Return [x, y] of the center of cell containing provided text 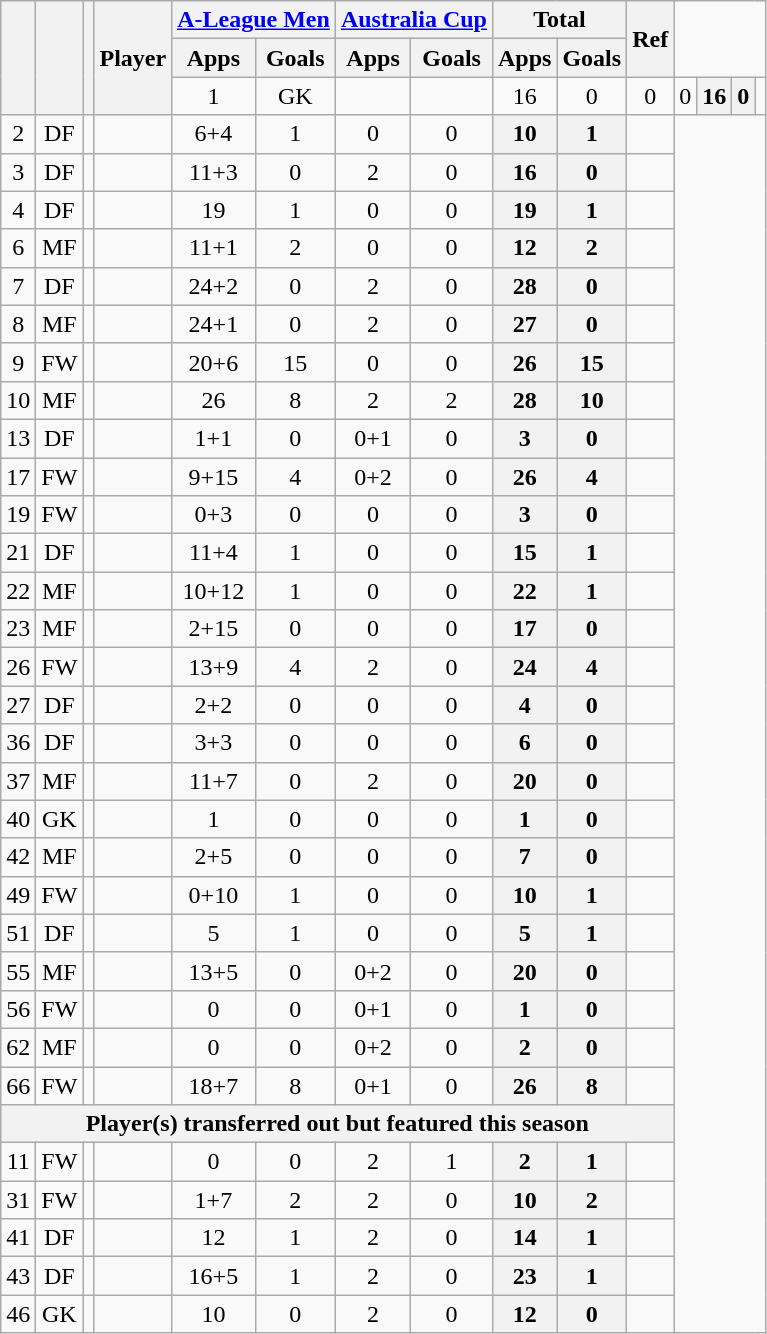
43 [18, 1276]
2+15 [214, 629]
13+5 [214, 971]
10+12 [214, 591]
24 [524, 667]
11+4 [214, 553]
56 [18, 1009]
20+6 [214, 362]
3+3 [214, 743]
1+1 [214, 438]
9+15 [214, 477]
13+9 [214, 667]
51 [18, 933]
11 [18, 1162]
Player [133, 58]
Player(s) transferred out but featured this season [338, 1124]
9 [18, 362]
40 [18, 819]
21 [18, 553]
2+2 [214, 705]
36 [18, 743]
42 [18, 857]
62 [18, 1047]
31 [18, 1200]
14 [524, 1238]
24+1 [214, 324]
13 [18, 438]
0+10 [214, 895]
Ref [650, 39]
24+2 [214, 286]
2+5 [214, 857]
Total [559, 20]
A-League Men [254, 20]
11+7 [214, 781]
6+4 [214, 134]
Australia Cup [414, 20]
1+7 [214, 1200]
66 [18, 1085]
18+7 [214, 1085]
11+3 [214, 172]
11+1 [214, 248]
55 [18, 971]
46 [18, 1314]
16+5 [214, 1276]
37 [18, 781]
49 [18, 895]
0+3 [214, 515]
41 [18, 1238]
